Return the (x, y) coordinate for the center point of the cell that contains the specified text.  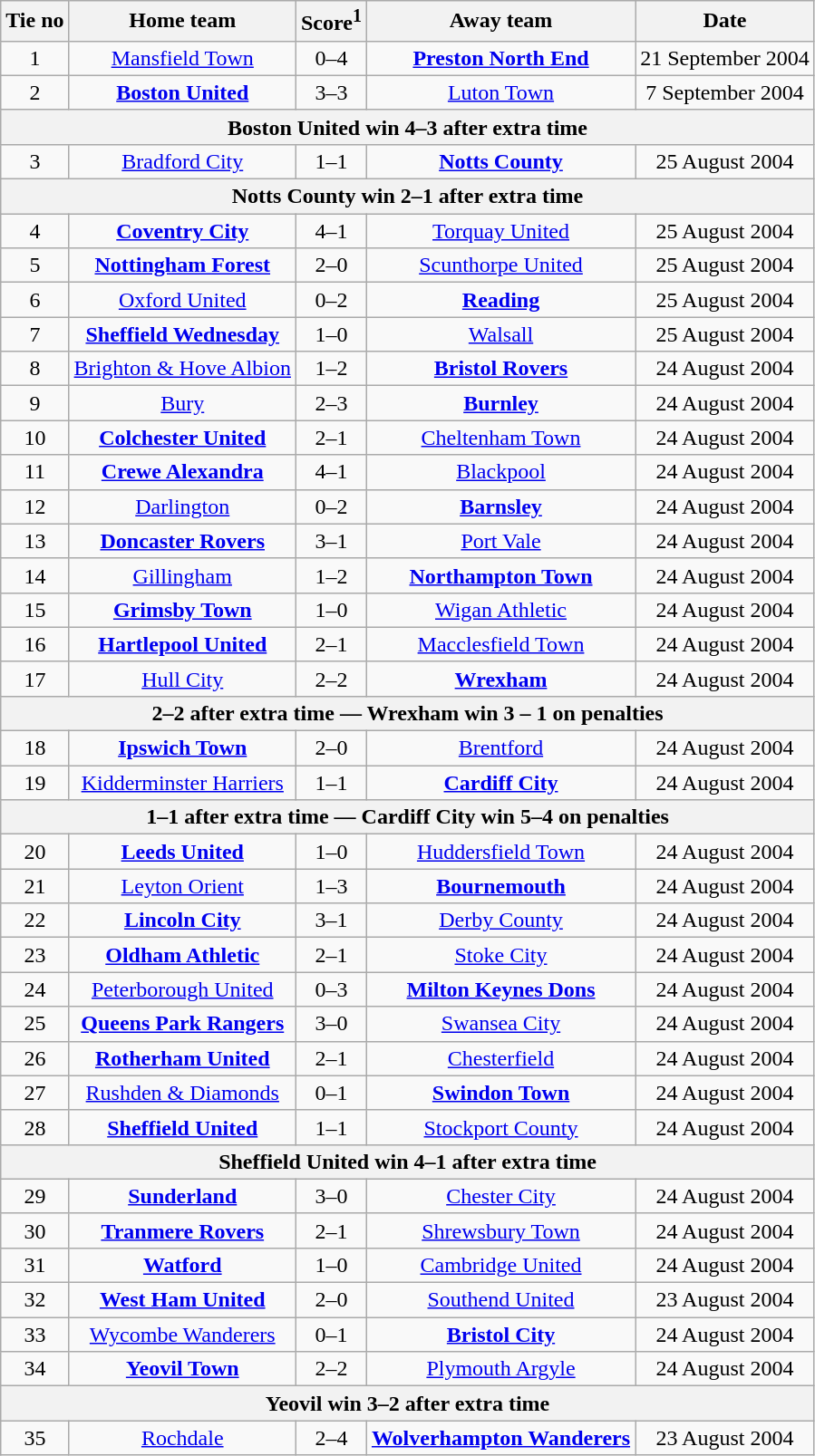
Hull City (182, 679)
12 (34, 506)
Oldham Athletic (182, 955)
Sunderland (182, 1196)
Wycombe Wanderers (182, 1335)
3 (34, 161)
29 (34, 1196)
Preston North End (500, 58)
West Ham United (182, 1300)
Wigan Athletic (500, 610)
4 (34, 231)
Huddersfield Town (500, 852)
Away team (500, 22)
Wolverhampton Wanderers (500, 1438)
7 (34, 334)
Tie no (34, 22)
Brighton & Hove Albion (182, 369)
Oxford United (182, 300)
Plymouth Argyle (500, 1369)
Walsall (500, 334)
Rochdale (182, 1438)
Home team (182, 22)
Rotherham United (182, 1058)
Brentford (500, 748)
Chesterfield (500, 1058)
10 (34, 438)
Swansea City (500, 1024)
33 (34, 1335)
Coventry City (182, 231)
Torquay United (500, 231)
Shrewsbury Town (500, 1230)
Bristol City (500, 1335)
Yeovil win 3–2 after extra time (408, 1403)
Grimsby Town (182, 610)
Swindon Town (500, 1093)
Stockport County (500, 1127)
28 (34, 1127)
25 (34, 1024)
Cardiff City (500, 783)
Watford (182, 1265)
Crewe Alexandra (182, 472)
Hartlepool United (182, 644)
Ipswich Town (182, 748)
Derby County (500, 921)
22 (34, 921)
Leeds United (182, 852)
35 (34, 1438)
3–3 (331, 92)
27 (34, 1093)
Bury (182, 403)
Bradford City (182, 161)
20 (34, 852)
Queens Park Rangers (182, 1024)
8 (34, 369)
Scunthorpe United (500, 265)
5 (34, 265)
Blackpool (500, 472)
34 (34, 1369)
Bristol Rovers (500, 369)
24 (34, 989)
Notts County (500, 161)
Northampton Town (500, 575)
17 (34, 679)
Sheffield United (182, 1127)
1–1 after extra time — Cardiff City win 5–4 on penalties (408, 817)
7 September 2004 (725, 92)
14 (34, 575)
11 (34, 472)
Tranmere Rovers (182, 1230)
16 (34, 644)
Sheffield United win 4–1 after extra time (408, 1162)
0–4 (331, 58)
Yeovil Town (182, 1369)
21 (34, 886)
21 September 2004 (725, 58)
Milton Keynes Dons (500, 989)
Port Vale (500, 541)
2–4 (331, 1438)
2 (34, 92)
31 (34, 1265)
Bournemouth (500, 886)
Southend United (500, 1300)
Boston United win 4–3 after extra time (408, 127)
Gillingham (182, 575)
1–3 (331, 886)
Darlington (182, 506)
13 (34, 541)
30 (34, 1230)
2–2 after extra time — Wrexham win 3 – 1 on penalties (408, 713)
32 (34, 1300)
Barnsley (500, 506)
2–3 (331, 403)
Doncaster Rovers (182, 541)
Rushden & Diamonds (182, 1093)
Macclesfield Town (500, 644)
Burnley (500, 403)
Boston United (182, 92)
6 (34, 300)
Notts County win 2–1 after extra time (408, 197)
Mansfield Town (182, 58)
Sheffield Wednesday (182, 334)
0–3 (331, 989)
Lincoln City (182, 921)
Score1 (331, 22)
1 (34, 58)
9 (34, 403)
Leyton Orient (182, 886)
26 (34, 1058)
23 (34, 955)
Kidderminster Harriers (182, 783)
Nottingham Forest (182, 265)
Cambridge United (500, 1265)
Luton Town (500, 92)
19 (34, 783)
15 (34, 610)
Peterborough United (182, 989)
Reading (500, 300)
Wrexham (500, 679)
Chester City (500, 1196)
Cheltenham Town (500, 438)
Date (725, 22)
Stoke City (500, 955)
18 (34, 748)
Colchester United (182, 438)
